Output the [x, y] coordinate of the center of the cell containing the given text.  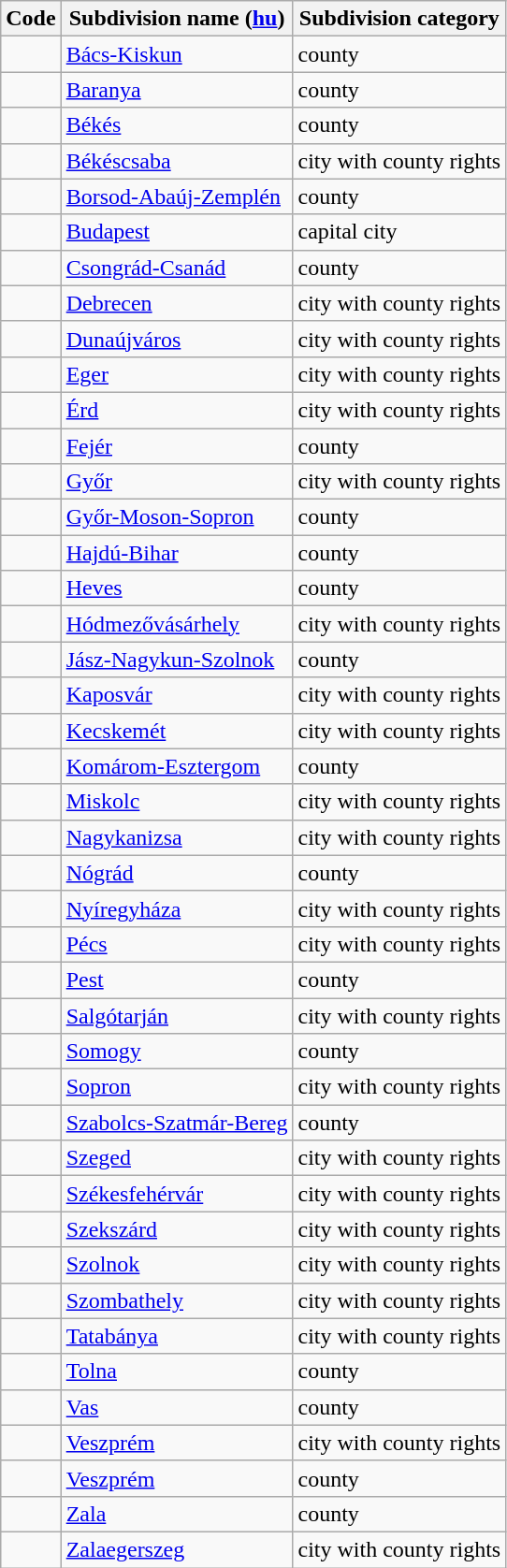
Székesfehérvár [177, 1194]
Pécs [177, 944]
Jász-Nagykun-Szolnok [177, 660]
Borsod-Abaúj-Zemplén [177, 196]
Pest [177, 980]
Zala [177, 1514]
Nógrád [177, 873]
Somogy [177, 1052]
Győr-Moson-Sopron [177, 517]
capital city [399, 232]
Miskolc [177, 802]
Győr [177, 482]
Szabolcs-Szatmár-Bereg [177, 1123]
Code [31, 19]
Fejér [177, 446]
Zalaegerszeg [177, 1549]
Komárom-Esztergom [177, 766]
Békés [177, 125]
Csongrád-Csanád [177, 268]
Subdivision category [399, 19]
Kecskemét [177, 731]
Szekszárd [177, 1229]
Nyíregyháza [177, 908]
Hódmezővásárhely [177, 624]
Hajdú-Bihar [177, 553]
Tatabánya [177, 1336]
Szeged [177, 1158]
Subdivision name (hu) [177, 19]
Debrecen [177, 303]
Békéscsaba [177, 161]
Heves [177, 588]
Baranya [177, 90]
Eger [177, 374]
Tolna [177, 1372]
Szolnok [177, 1265]
Bács-Kiskun [177, 54]
Sopron [177, 1087]
Budapest [177, 232]
Dunaújváros [177, 339]
Vas [177, 1407]
Szombathely [177, 1300]
Salgótarján [177, 1015]
Kaposvár [177, 695]
Érd [177, 410]
Nagykanizsa [177, 837]
